From the cell containing the given text, extract its center point as [x, y] coordinate. 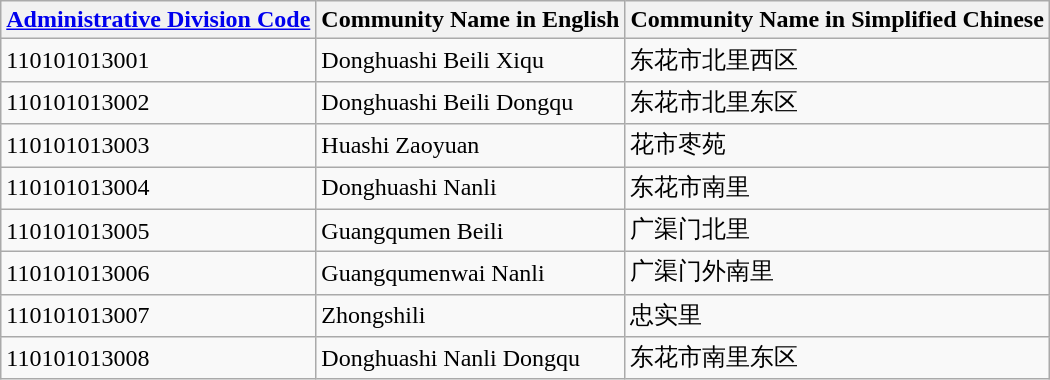
Guangqumenwai Nanli [470, 274]
Administrative Division Code [158, 20]
110101013004 [158, 188]
Donghuashi Beili Xiqu [470, 60]
忠实里 [837, 316]
110101013008 [158, 358]
Zhongshili [470, 316]
110101013007 [158, 316]
Community Name in English [470, 20]
110101013001 [158, 60]
110101013006 [158, 274]
Donghuashi Nanli [470, 188]
东花市南里 [837, 188]
东花市南里东区 [837, 358]
花市枣苑 [837, 146]
广渠门北里 [837, 230]
Huashi Zaoyuan [470, 146]
Donghuashi Beili Dongqu [470, 102]
Guangqumen Beili [470, 230]
东花市北里东区 [837, 102]
Donghuashi Nanli Dongqu [470, 358]
Community Name in Simplified Chinese [837, 20]
110101013002 [158, 102]
广渠门外南里 [837, 274]
110101013005 [158, 230]
东花市北里西区 [837, 60]
110101013003 [158, 146]
